Locate the cell with the specified text and output its (X, Y) center coordinate. 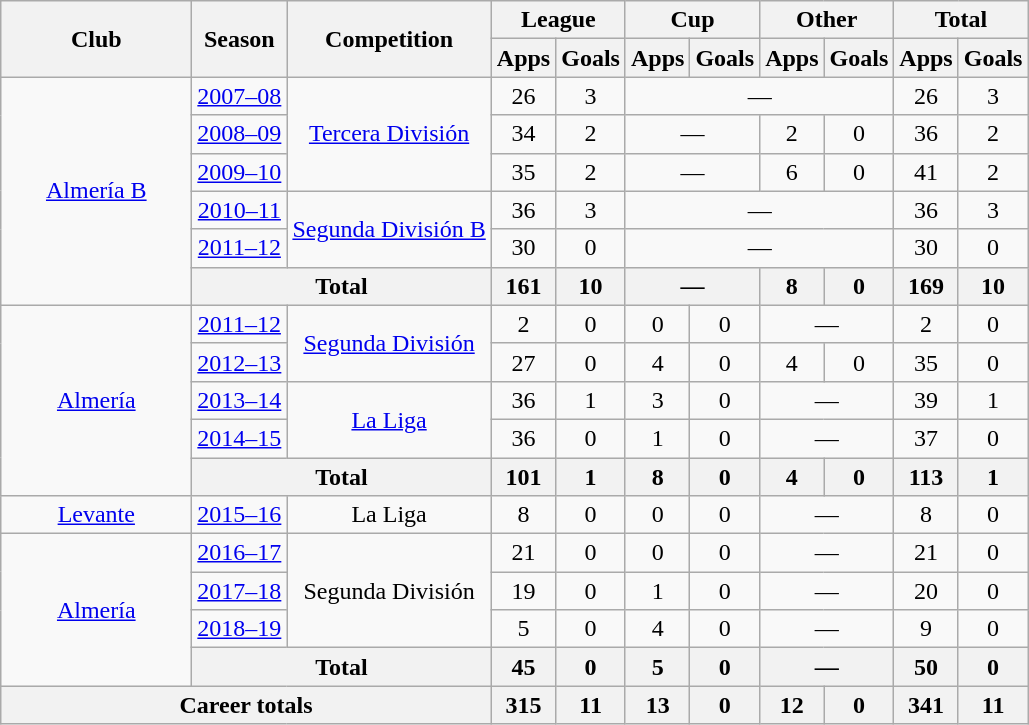
12 (792, 705)
Competition (389, 39)
Other (827, 20)
169 (926, 286)
2013–14 (240, 400)
Career totals (246, 705)
Levante (96, 515)
Cup (692, 20)
34 (523, 134)
113 (926, 477)
2008–09 (240, 134)
2007–08 (240, 96)
2010–11 (240, 210)
Tercera División (389, 134)
19 (523, 591)
2014–15 (240, 438)
41 (926, 172)
315 (523, 705)
2009–10 (240, 172)
39 (926, 400)
341 (926, 705)
37 (926, 438)
2016–17 (240, 553)
20 (926, 591)
50 (926, 667)
13 (657, 705)
9 (926, 629)
6 (792, 172)
Almería B (96, 191)
2015–16 (240, 515)
Season (240, 39)
27 (523, 362)
Club (96, 39)
Segunda División B (389, 229)
2017–18 (240, 591)
101 (523, 477)
161 (523, 286)
45 (523, 667)
2012–13 (240, 362)
League (558, 20)
2018–19 (240, 629)
